Find where the given text appears and provide that cell's center as (x, y) coordinate. 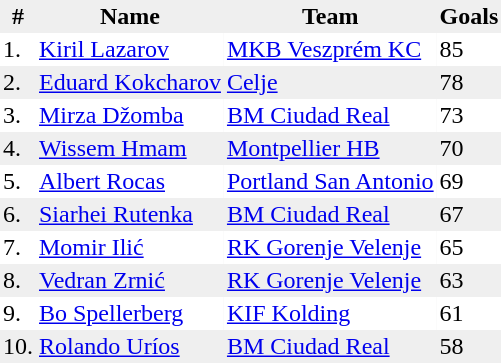
Name (130, 16)
4. (18, 148)
1. (18, 50)
Wissem Hmam (130, 148)
Bo Spellerberg (130, 314)
9. (18, 314)
Momir Ilić (130, 248)
KIF Kolding (330, 314)
Albert Rocas (130, 182)
Montpellier HB (330, 148)
Vedran Zrnić (130, 280)
# (18, 16)
Rolando Uríos (130, 346)
6. (18, 214)
3. (18, 116)
Celje (330, 82)
Siarhei Rutenka (130, 214)
Portland San Antonio (330, 182)
7. (18, 248)
Kiril Lazarov (130, 50)
2. (18, 82)
5. (18, 182)
Mirza Džomba (130, 116)
10. (18, 346)
8. (18, 280)
Team (330, 16)
MKB Veszprém KC (330, 50)
Eduard Kokcharov (130, 82)
